Capture the cell that displays the provided text and extract its [X, Y] central coordinate. 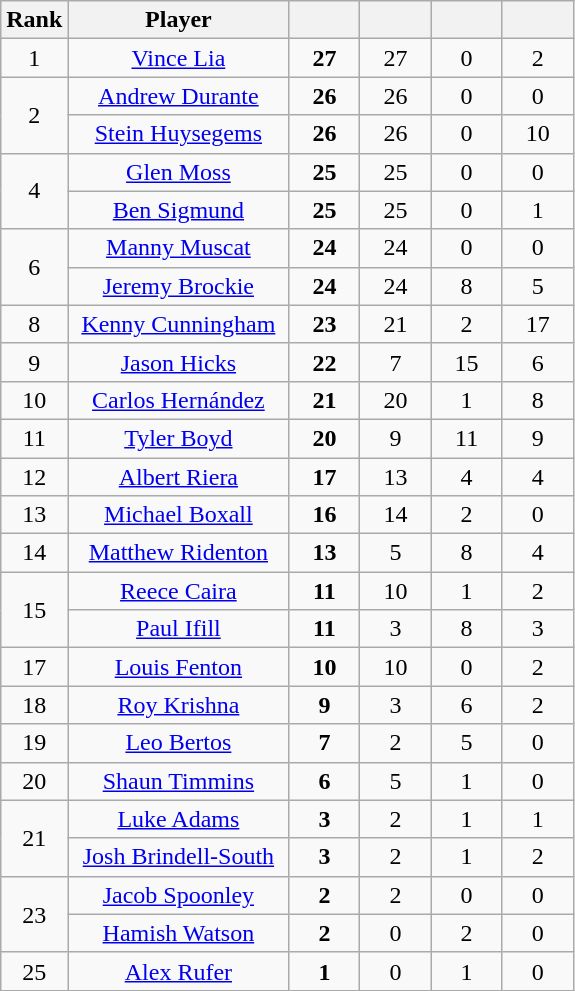
Michael Boxall [178, 515]
12 [34, 477]
Luke Adams [178, 819]
18 [34, 705]
Leo Bertos [178, 743]
Rank [34, 20]
22 [324, 362]
Shaun Timmins [178, 781]
Tyler Boyd [178, 438]
Glen Moss [178, 172]
Ben Sigmund [178, 210]
Vince Lia [178, 58]
Hamish Watson [178, 933]
19 [34, 743]
Kenny Cunningham [178, 324]
Manny Muscat [178, 248]
Carlos Hernández [178, 400]
Jeremy Brockie [178, 286]
Alex Rufer [178, 971]
Roy Krishna [178, 705]
16 [324, 515]
Albert Riera [178, 477]
Jason Hicks [178, 362]
Jacob Spoonley [178, 895]
Player [178, 20]
Reece Caira [178, 591]
Andrew Durante [178, 96]
Josh Brindell-South [178, 857]
Louis Fenton [178, 667]
Paul Ifill [178, 629]
Stein Huysegems [178, 134]
Matthew Ridenton [178, 553]
